Find where the given text appears and provide that cell's center as [x, y] coordinate. 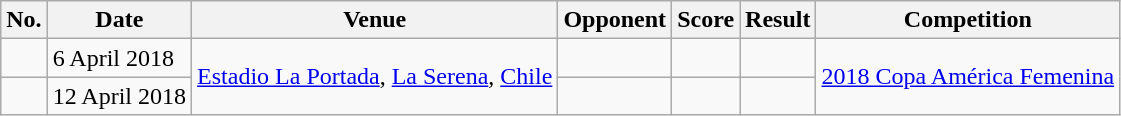
Date [119, 20]
Venue [375, 20]
12 April 2018 [119, 96]
Opponent [615, 20]
6 April 2018 [119, 58]
Competition [968, 20]
Estadio La Portada, La Serena, Chile [375, 77]
Score [706, 20]
Result [778, 20]
2018 Copa América Femenina [968, 77]
No. [24, 20]
